Output the [X, Y] coordinate of the center of the cell containing the given text.  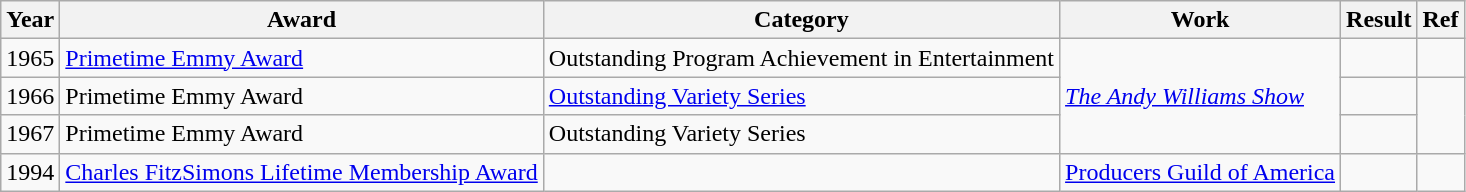
Producers Guild of America [1200, 172]
Outstanding Program Achievement in Entertainment [801, 58]
The Andy Williams Show [1200, 96]
1994 [30, 172]
Category [801, 20]
Award [302, 20]
1965 [30, 58]
Ref [1440, 20]
Work [1200, 20]
Result [1379, 20]
1967 [30, 134]
1966 [30, 96]
Charles FitzSimons Lifetime Membership Award [302, 172]
Year [30, 20]
